Provide the (X, Y) coordinate of the cell's center where the given text is located.  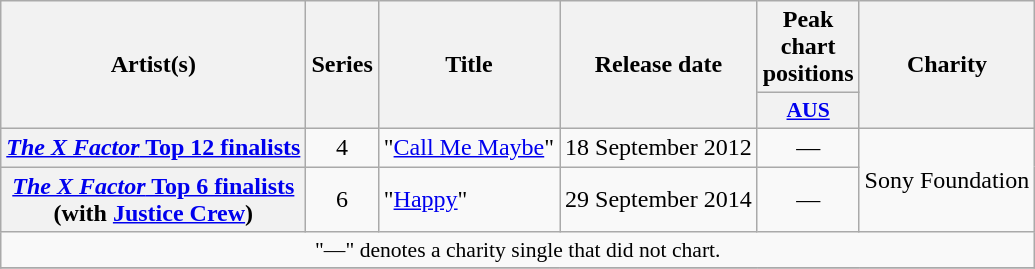
Sony Foundation (947, 180)
AUS (808, 111)
Artist(s) (154, 65)
4 (342, 147)
The X Factor Top 12 finalists (154, 147)
The X Factor Top 6 finalists(with Justice Crew) (154, 198)
"Call Me Maybe" (468, 147)
6 (342, 198)
18 September 2012 (659, 147)
29 September 2014 (659, 198)
Charity (947, 65)
Title (468, 65)
"—" denotes a charity single that did not chart. (518, 250)
"Happy" (468, 198)
Peak chart positions (808, 47)
Release date (659, 65)
Series (342, 65)
